Provide the [X, Y] coordinate of the cell's center where the given text is located.  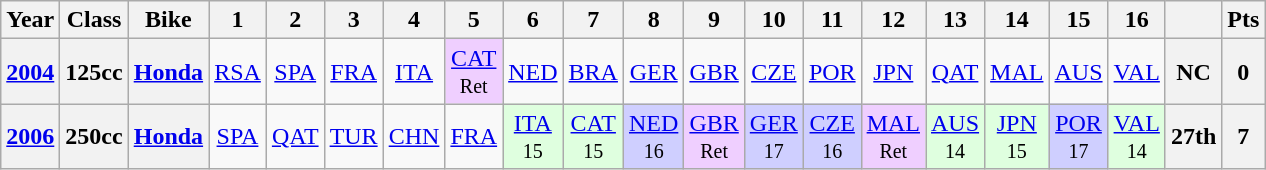
GER [653, 72]
6 [533, 20]
3 [354, 20]
250cc [94, 136]
JPN [893, 72]
TUR [354, 136]
CZE [774, 72]
AUS14 [956, 136]
0 [1244, 72]
2004 [30, 72]
JPN15 [1017, 136]
11 [832, 20]
10 [774, 20]
VAL [1136, 72]
CAT Ret [474, 72]
NED16 [653, 136]
14 [1017, 20]
Bike [168, 20]
9 [714, 20]
8 [653, 20]
2006 [30, 136]
MAL [1017, 72]
AUS [1078, 72]
4 [414, 20]
1 [238, 20]
MALRet [893, 136]
POR [832, 72]
ITA [414, 72]
CAT15 [593, 136]
2 [295, 20]
POR17 [1078, 136]
Year [30, 20]
Pts [1244, 20]
BRA [593, 72]
13 [956, 20]
125cc [94, 72]
CHN [414, 136]
12 [893, 20]
GBR [714, 72]
CZE16 [832, 136]
NC [1193, 72]
Class [94, 20]
15 [1078, 20]
16 [1136, 20]
ITA15 [533, 136]
27th [1193, 136]
VAL14 [1136, 136]
RSA [238, 72]
5 [474, 20]
GBRRet [714, 136]
NED [533, 72]
GER17 [774, 136]
